For the text-containing cell, return its midpoint in [X, Y] coordinate format. 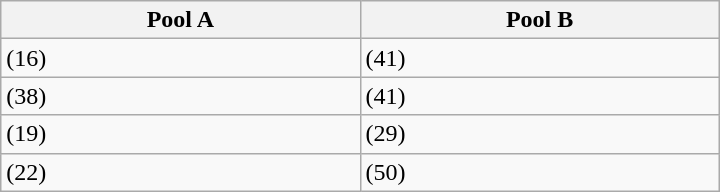
Pool B [540, 20]
(38) [180, 96]
(29) [540, 134]
(22) [180, 172]
(50) [540, 172]
Pool A [180, 20]
(16) [180, 58]
(19) [180, 134]
